For the text-containing cell, return its midpoint in [x, y] coordinate format. 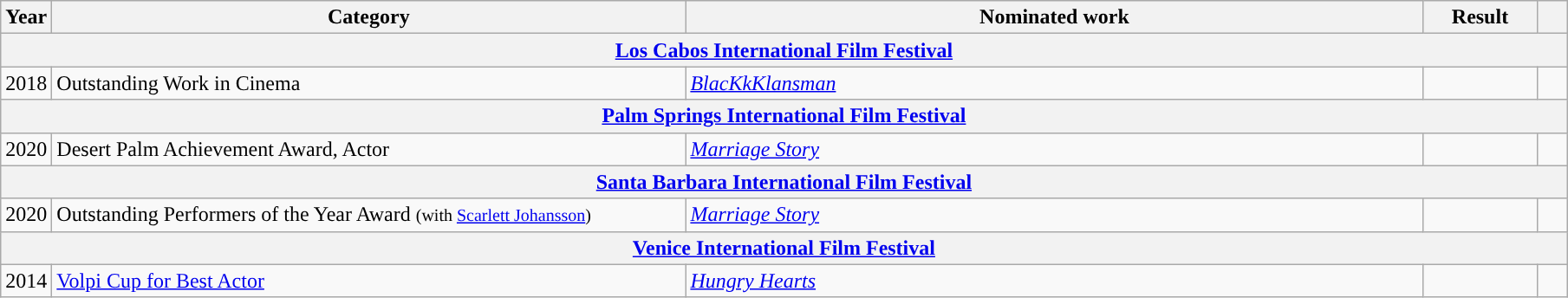
Result [1480, 17]
Outstanding Work in Cinema [369, 83]
Los Cabos International Film Festival [784, 50]
Outstanding Performers of the Year Award (with Scarlett Johansson) [369, 215]
Nominated work [1054, 17]
2014 [26, 281]
Venice International Film Festival [784, 248]
Volpi Cup for Best Actor [369, 281]
Year [26, 17]
Category [369, 17]
Hungry Hearts [1054, 281]
Palm Springs International Film Festival [784, 116]
BlacKkKlansman [1054, 83]
2018 [26, 83]
Santa Barbara International Film Festival [784, 182]
Desert Palm Achievement Award, Actor [369, 149]
